Locate the cell with the specified text and output its (X, Y) center coordinate. 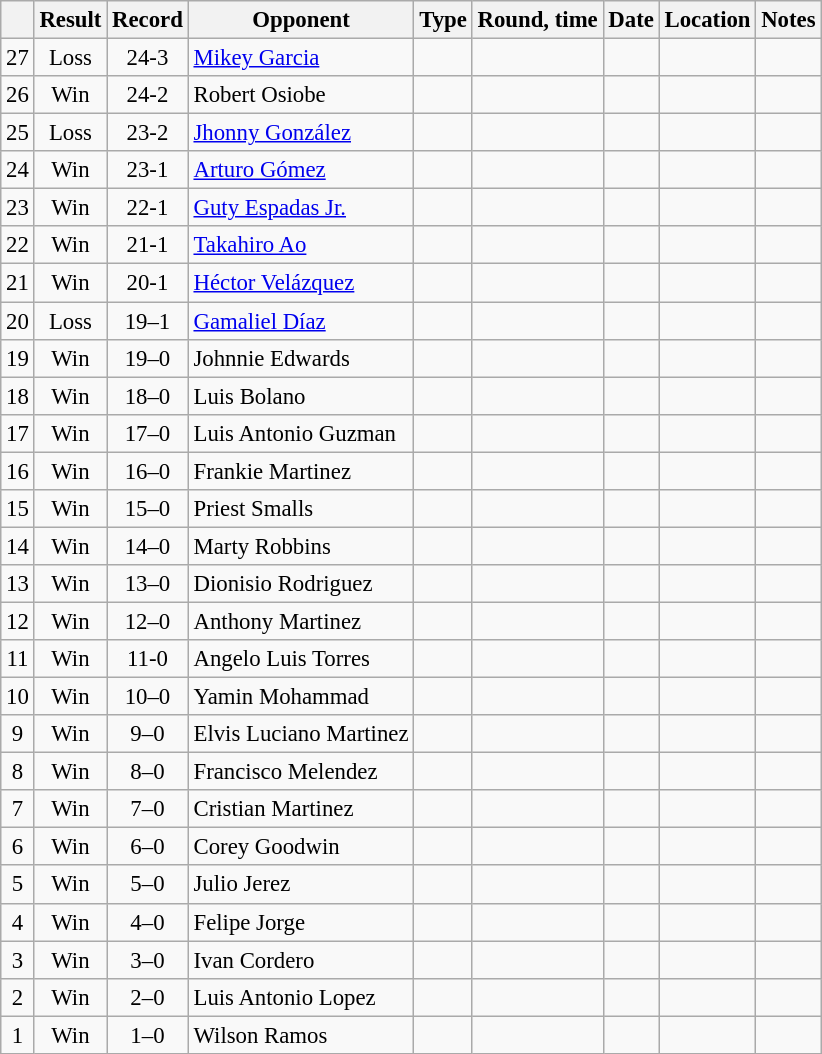
Jhonny González (301, 133)
Dionisio Rodriguez (301, 584)
Robert Osiobe (301, 95)
Cristian Martinez (301, 809)
23 (18, 208)
15 (18, 509)
10 (18, 697)
Notes (788, 20)
1–0 (148, 1035)
Corey Goodwin (301, 847)
7–0 (148, 809)
24-3 (148, 58)
Date (631, 20)
6–0 (148, 847)
15–0 (148, 509)
17 (18, 433)
8 (18, 772)
Luis Bolano (301, 396)
Location (708, 20)
Angelo Luis Torres (301, 659)
17–0 (148, 433)
Mikey Garcia (301, 58)
22-1 (148, 208)
5–0 (148, 885)
11 (18, 659)
24-2 (148, 95)
Arturo Gómez (301, 170)
Héctor Velázquez (301, 283)
2–0 (148, 997)
Luis Antonio Lopez (301, 997)
26 (18, 95)
12–0 (148, 621)
Result (70, 20)
21 (18, 283)
3–0 (148, 960)
23-2 (148, 133)
12 (18, 621)
Ivan Cordero (301, 960)
Elvis Luciano Martinez (301, 734)
24 (18, 170)
Johnnie Edwards (301, 358)
13–0 (148, 584)
Julio Jerez (301, 885)
22 (18, 245)
19 (18, 358)
6 (18, 847)
Opponent (301, 20)
Marty Robbins (301, 546)
18–0 (148, 396)
2 (18, 997)
21-1 (148, 245)
Record (148, 20)
Anthony Martinez (301, 621)
Wilson Ramos (301, 1035)
Yamin Mohammad (301, 697)
14–0 (148, 546)
9 (18, 734)
Takahiro Ao (301, 245)
4 (18, 922)
14 (18, 546)
Luis Antonio Guzman (301, 433)
20 (18, 321)
16–0 (148, 471)
5 (18, 885)
11-0 (148, 659)
1 (18, 1035)
23-1 (148, 170)
16 (18, 471)
4–0 (148, 922)
19–1 (148, 321)
Francisco Melendez (301, 772)
20-1 (148, 283)
27 (18, 58)
7 (18, 809)
Guty Espadas Jr. (301, 208)
Frankie Martinez (301, 471)
13 (18, 584)
18 (18, 396)
25 (18, 133)
Round, time (538, 20)
19–0 (148, 358)
Gamaliel Díaz (301, 321)
3 (18, 960)
Felipe Jorge (301, 922)
Priest Smalls (301, 509)
10–0 (148, 697)
Type (443, 20)
9–0 (148, 734)
8–0 (148, 772)
